Extract the [X, Y] coordinate from the center of the cell holding the provided text.  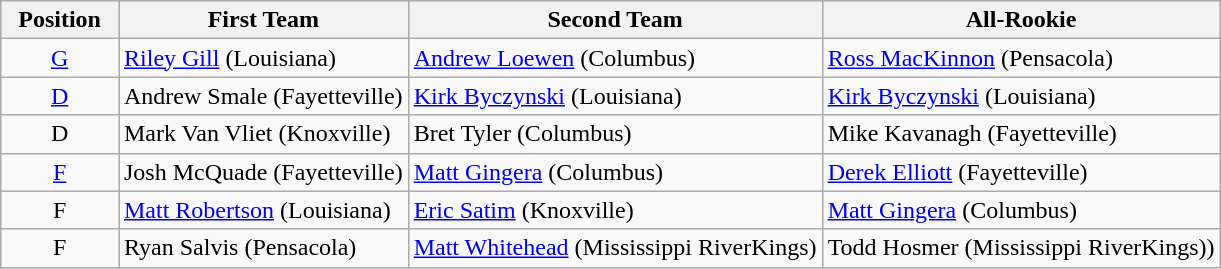
Derek Elliott (Fayetteville) [1021, 172]
Todd Hosmer (Mississippi RiverKings)) [1021, 248]
Mike Kavanagh (Fayetteville) [1021, 134]
Bret Tyler (Columbus) [615, 134]
Riley Gill (Louisiana) [263, 58]
Mark Van Vliet (Knoxville) [263, 134]
Andrew Loewen (Columbus) [615, 58]
Ross MacKinnon (Pensacola) [1021, 58]
G [60, 58]
Josh McQuade (Fayetteville) [263, 172]
Matt Whitehead (Mississippi RiverKings) [615, 248]
Second Team [615, 20]
Andrew Smale (Fayetteville) [263, 96]
First Team [263, 20]
Ryan Salvis (Pensacola) [263, 248]
All-Rookie [1021, 20]
Position [60, 20]
Matt Robertson (Louisiana) [263, 210]
Eric Satim (Knoxville) [615, 210]
